Pinpoint the cell where the given text exists, returning its [x, y] midpoint coordinate. 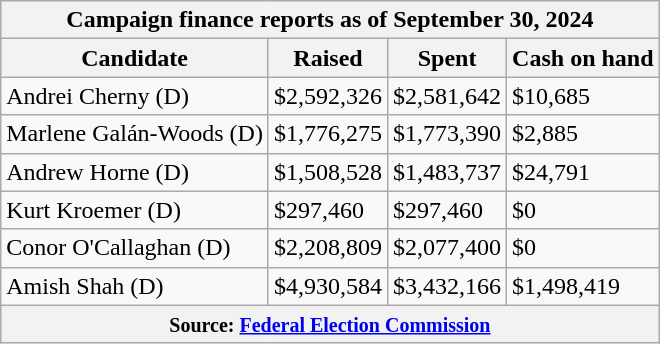
Source: Federal Election Commission [330, 324]
$2,077,400 [448, 248]
$2,581,642 [448, 96]
$1,508,528 [328, 172]
Campaign finance reports as of September 30, 2024 [330, 20]
Conor O'Callaghan (D) [135, 248]
$1,773,390 [448, 134]
Andrei Cherny (D) [135, 96]
Marlene Galán-Woods (D) [135, 134]
$1,483,737 [448, 172]
$1,776,275 [328, 134]
$2,885 [583, 134]
$24,791 [583, 172]
Spent [448, 58]
$4,930,584 [328, 286]
Kurt Kroemer (D) [135, 210]
Amish Shah (D) [135, 286]
$10,685 [583, 96]
Cash on hand [583, 58]
Candidate [135, 58]
$3,432,166 [448, 286]
$2,208,809 [328, 248]
Andrew Horne (D) [135, 172]
$1,498,419 [583, 286]
Raised [328, 58]
$2,592,326 [328, 96]
